Locate the cell with the specified text and output its [x, y] center coordinate. 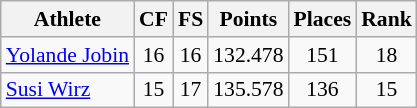
132.478 [248, 55]
Yolande Jobin [68, 55]
17 [190, 90]
FS [190, 19]
151 [323, 55]
Rank [386, 19]
18 [386, 55]
CF [154, 19]
Susi Wirz [68, 90]
136 [323, 90]
135.578 [248, 90]
Athlete [68, 19]
Points [248, 19]
Places [323, 19]
